Scan for the cell matching the given text and deliver its [x, y] coordinate at center. 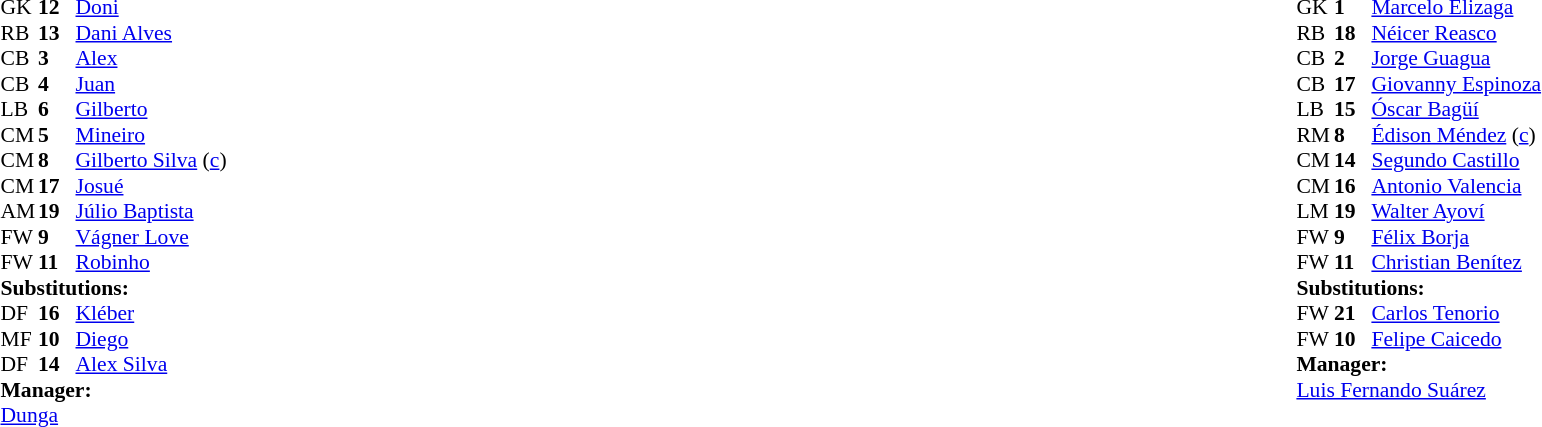
Vágner Love [152, 237]
Dani Alves [152, 33]
21 [1353, 313]
Édison Méndez (c) [1456, 135]
AM [19, 211]
3 [57, 59]
Walter Ayoví [1456, 211]
5 [57, 135]
Robinho [152, 263]
Gilberto [152, 109]
Alex Silva [152, 365]
Néicer Reasco [1456, 33]
Kléber [152, 313]
Juan [152, 84]
Mineiro [152, 135]
Júlio Baptista [152, 211]
MF [19, 339]
LM [1315, 211]
6 [57, 109]
Diego [152, 339]
4 [57, 84]
Gilberto Silva (c) [152, 161]
Christian Benítez [1456, 263]
Segundo Castillo [1456, 161]
Giovanny Espinoza [1456, 84]
Felipe Caicedo [1456, 339]
Óscar Bagüí [1456, 109]
RM [1315, 135]
Félix Borja [1456, 237]
2 [1353, 59]
Luis Fernando Suárez [1418, 390]
Jorge Guagua [1456, 59]
13 [57, 33]
15 [1353, 109]
Carlos Tenorio [1456, 313]
Josué [152, 186]
Alex [152, 59]
18 [1353, 33]
Antonio Valencia [1456, 186]
